Search for the cell housing the specified text and yield its [x, y] center coordinate. 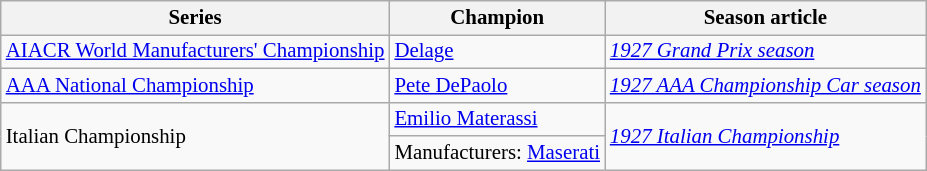
1927 Italian Championship [766, 136]
1927 AAA Championship Car season [766, 85]
AIACR World Manufacturers' Championship [196, 51]
Series [196, 18]
Season article [766, 18]
Delage [496, 51]
Italian Championship [196, 136]
Manufacturers: Maserati [496, 153]
Champion [496, 18]
1927 Grand Prix season [766, 51]
Pete DePaolo [496, 85]
Emilio Materassi [496, 119]
AAA National Championship [196, 85]
